Determine the [X, Y] coordinate at the center of the cell enclosing the given text.  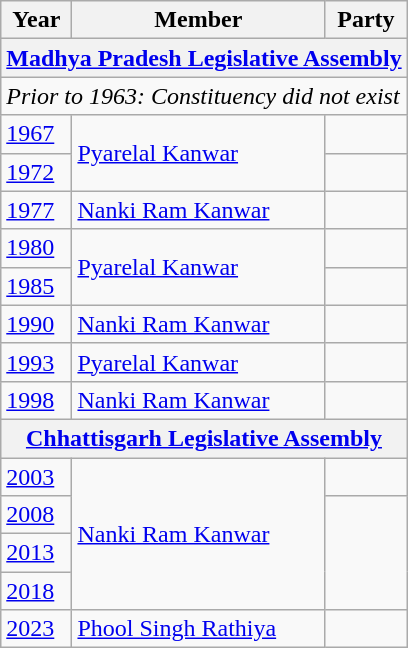
1967 [36, 134]
1985 [36, 286]
2023 [36, 629]
Phool Singh Rathiya [198, 629]
Party [366, 20]
2008 [36, 515]
1980 [36, 248]
Chhattisgarh Legislative Assembly [204, 438]
2003 [36, 477]
Member [198, 20]
2018 [36, 591]
Year [36, 20]
2013 [36, 553]
Prior to 1963: Constituency did not exist [204, 96]
1977 [36, 210]
1972 [36, 172]
Madhya Pradesh Legislative Assembly [204, 58]
1993 [36, 362]
1990 [36, 324]
1998 [36, 400]
